Extract the (X, Y) coordinate from the center of the cell holding the provided text.  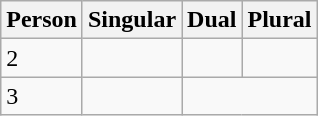
Singular (132, 20)
Plural (280, 20)
3 (42, 96)
Person (42, 20)
2 (42, 58)
Dual (212, 20)
